Output the (x, y) coordinate of the center of the cell containing the given text.  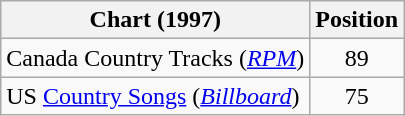
Canada Country Tracks (RPM) (156, 58)
US Country Songs (Billboard) (156, 96)
Position (357, 20)
75 (357, 96)
Chart (1997) (156, 20)
89 (357, 58)
